Extract the [x, y] coordinate from the center of the cell holding the provided text.  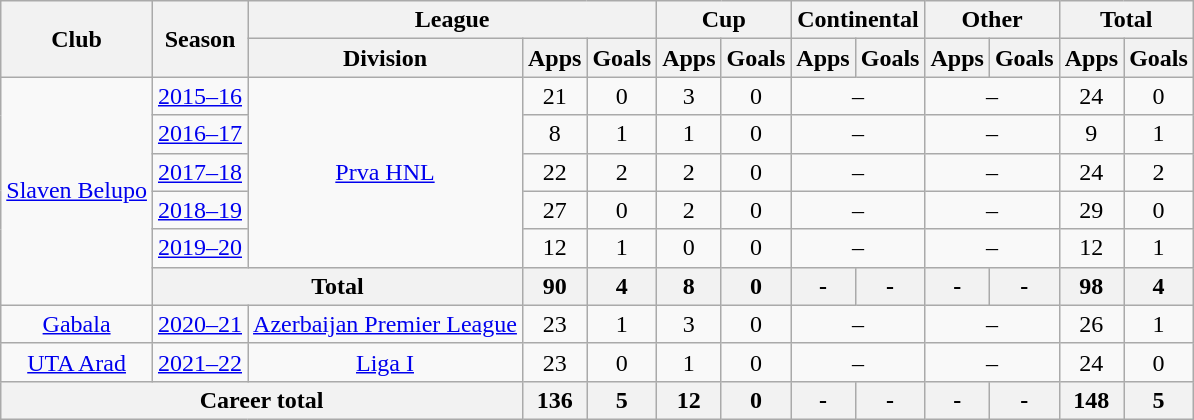
148 [1091, 400]
Prva HNL [386, 172]
Cup [724, 20]
Continental [858, 20]
League [452, 20]
Career total [262, 400]
9 [1091, 134]
Season [200, 39]
21 [554, 96]
22 [554, 172]
29 [1091, 210]
2016–17 [200, 134]
UTA Arad [77, 362]
Division [386, 58]
27 [554, 210]
98 [1091, 286]
2015–16 [200, 96]
Slaven Belupo [77, 191]
26 [1091, 324]
90 [554, 286]
Club [77, 39]
2017–18 [200, 172]
Other [992, 20]
136 [554, 400]
Gabala [77, 324]
Azerbaijan Premier League [386, 324]
2020–21 [200, 324]
Liga I [386, 362]
2021–22 [200, 362]
2019–20 [200, 248]
2018–19 [200, 210]
